Determine the (X, Y) coordinate at the center of the cell enclosing the given text.  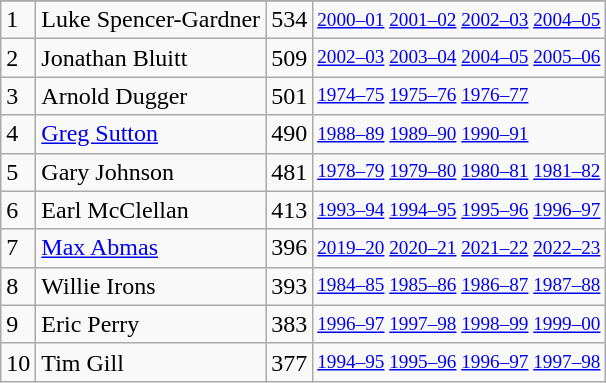
1994–95 1995–96 1996–97 1997–98 (459, 362)
481 (290, 172)
7 (18, 248)
10 (18, 362)
2 (18, 58)
Luke Spencer-Gardner (151, 20)
383 (290, 324)
1988–89 1989–90 1990–91 (459, 134)
490 (290, 134)
9 (18, 324)
1993–94 1994–95 1995–96 1996–97 (459, 210)
6 (18, 210)
501 (290, 96)
4 (18, 134)
Eric Perry (151, 324)
Earl McClellan (151, 210)
377 (290, 362)
534 (290, 20)
2019–20 2020–21 2021–22 2022–23 (459, 248)
Greg Sutton (151, 134)
1 (18, 20)
Arnold Dugger (151, 96)
1978–79 1979–80 1980–81 1981–82 (459, 172)
Max Abmas (151, 248)
2000–01 2001–02 2002–03 2004–05 (459, 20)
Tim Gill (151, 362)
396 (290, 248)
Jonathan Bluitt (151, 58)
8 (18, 286)
5 (18, 172)
Willie Irons (151, 286)
2002–03 2003–04 2004–05 2005–06 (459, 58)
509 (290, 58)
1984–85 1985–86 1986–87 1987–88 (459, 286)
Gary Johnson (151, 172)
413 (290, 210)
1996–97 1997–98 1998–99 1999–00 (459, 324)
3 (18, 96)
1974–75 1975–76 1976–77 (459, 96)
393 (290, 286)
